From the cell containing the given text, extract its center point as [X, Y] coordinate. 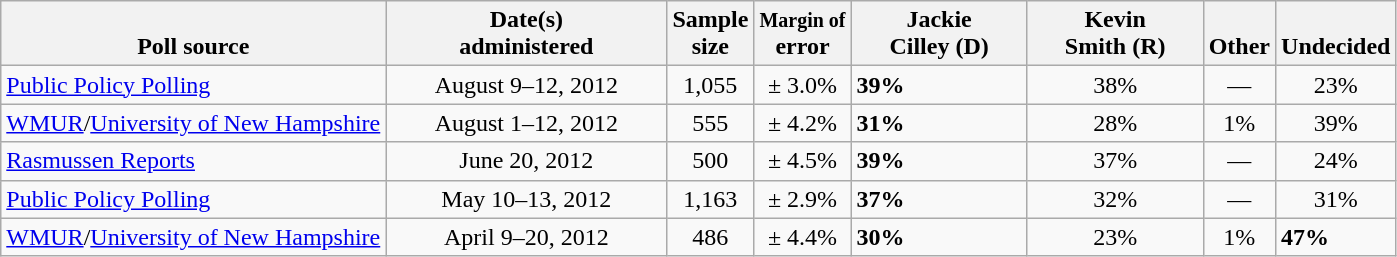
38% [1115, 85]
Date(s)administered [526, 34]
28% [1115, 123]
June 20, 2012 [526, 161]
32% [1115, 199]
KevinSmith (R) [1115, 34]
Samplesize [710, 34]
1,055 [710, 85]
Other [1239, 34]
August 1–12, 2012 [526, 123]
April 9–20, 2012 [526, 237]
486 [710, 237]
± 2.9% [802, 199]
500 [710, 161]
47% [1336, 237]
Margin oferror [802, 34]
± 4.4% [802, 237]
May 10–13, 2012 [526, 199]
JackieCilley (D) [939, 34]
August 9–12, 2012 [526, 85]
Undecided [1336, 34]
± 4.2% [802, 123]
24% [1336, 161]
555 [710, 123]
30% [939, 237]
1,163 [710, 199]
Poll source [194, 34]
± 4.5% [802, 161]
Rasmussen Reports [194, 161]
± 3.0% [802, 85]
